Search for the cell housing the specified text and yield its [X, Y] center coordinate. 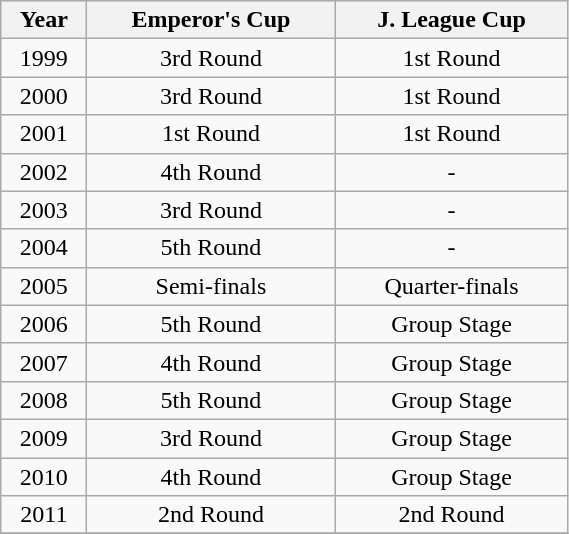
2005 [44, 286]
2000 [44, 96]
2003 [44, 210]
J. League Cup [452, 20]
Quarter-finals [452, 286]
2006 [44, 324]
2002 [44, 172]
2010 [44, 477]
Semi-finals [211, 286]
2011 [44, 515]
2004 [44, 248]
Emperor's Cup [211, 20]
2007 [44, 362]
1999 [44, 58]
2009 [44, 438]
2008 [44, 400]
2001 [44, 134]
Year [44, 20]
